Extract the (x, y) coordinate from the center of the cell holding the provided text.  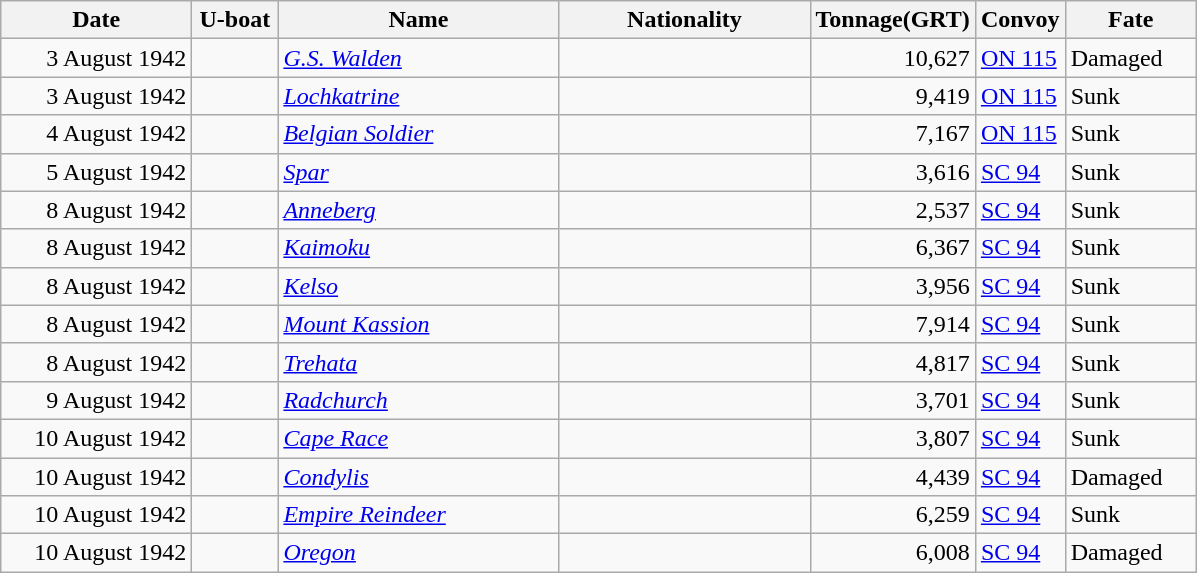
6,367 (892, 248)
4,439 (892, 477)
Empire Reindeer (418, 515)
U-boat (235, 20)
Trehata (418, 362)
9 August 1942 (96, 400)
Cape Race (418, 438)
G.S. Walden (418, 58)
Mount Kassion (418, 324)
Anneberg (418, 210)
Fate (1130, 20)
Nationality (684, 20)
6,259 (892, 515)
4,817 (892, 362)
Radchurch (418, 400)
3,616 (892, 172)
Convoy (1020, 20)
Oregon (418, 553)
Belgian Soldier (418, 134)
Kaimoku (418, 248)
3,956 (892, 286)
Name (418, 20)
7,167 (892, 134)
Kelso (418, 286)
2,537 (892, 210)
5 August 1942 (96, 172)
Tonnage(GRT) (892, 20)
7,914 (892, 324)
4 August 1942 (96, 134)
3,807 (892, 438)
6,008 (892, 553)
Lochkatrine (418, 96)
9,419 (892, 96)
Date (96, 20)
Condylis (418, 477)
3,701 (892, 400)
Spar (418, 172)
10,627 (892, 58)
